Detect which cell encompasses the target text, then output its (x, y) center coordinate. 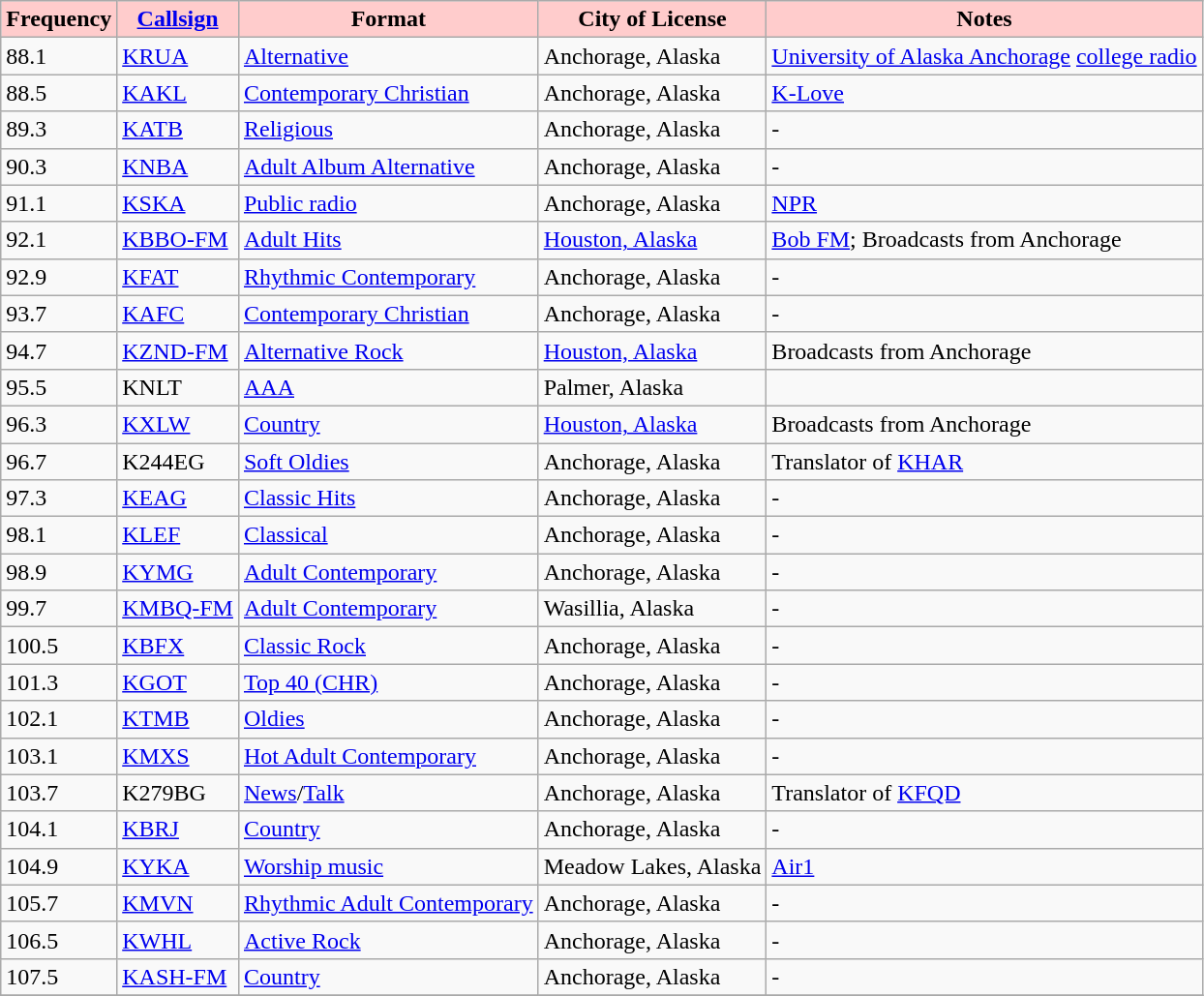
Translator of KFQD (984, 793)
Alternative (388, 56)
KBBO-FM (178, 240)
KXLW (178, 424)
Worship music (388, 866)
News/Talk (388, 793)
KNLT (178, 387)
KEAG (178, 498)
KASH-FM (178, 977)
KAFC (178, 314)
91.1 (59, 203)
Classic Rock (388, 646)
KBFX (178, 646)
Frequency (59, 19)
Top 40 (CHR) (388, 682)
University of Alaska Anchorage college radio (984, 56)
KMXS (178, 756)
Classic Hits (388, 498)
NPR (984, 203)
100.5 (59, 646)
Notes (984, 19)
KMBQ-FM (178, 609)
K244EG (178, 462)
KGOT (178, 682)
102.1 (59, 719)
107.5 (59, 977)
Rhythmic Contemporary (388, 277)
K279BG (178, 793)
Religious (388, 130)
105.7 (59, 903)
101.3 (59, 682)
98.9 (59, 572)
KYKA (178, 866)
90.3 (59, 166)
98.1 (59, 535)
Soft Oldies (388, 462)
Alternative Rock (388, 350)
Rhythmic Adult Contemporary (388, 903)
104.9 (59, 866)
Public radio (388, 203)
Callsign (178, 19)
94.7 (59, 350)
Oldies (388, 719)
Translator of KHAR (984, 462)
103.1 (59, 756)
96.7 (59, 462)
Format (388, 19)
103.7 (59, 793)
KRUA (178, 56)
92.1 (59, 240)
97.3 (59, 498)
Hot Adult Contemporary (388, 756)
Classical (388, 535)
95.5 (59, 387)
KWHL (178, 940)
KNBA (178, 166)
KATB (178, 130)
KFAT (178, 277)
93.7 (59, 314)
K-Love (984, 93)
88.5 (59, 93)
Air1 (984, 866)
88.1 (59, 56)
KYMG (178, 572)
Active Rock (388, 940)
City of License (652, 19)
Adult Album Alternative (388, 166)
106.5 (59, 940)
Adult Hits (388, 240)
KBRJ (178, 830)
104.1 (59, 830)
89.3 (59, 130)
92.9 (59, 277)
KZND-FM (178, 350)
Wasillia, Alaska (652, 609)
KLEF (178, 535)
AAA (388, 387)
KMVN (178, 903)
KTMB (178, 719)
Bob FM; Broadcasts from Anchorage (984, 240)
96.3 (59, 424)
KSKA (178, 203)
Palmer, Alaska (652, 387)
99.7 (59, 609)
Meadow Lakes, Alaska (652, 866)
KAKL (178, 93)
